Locate the cell with the specified text and output its (X, Y) center coordinate. 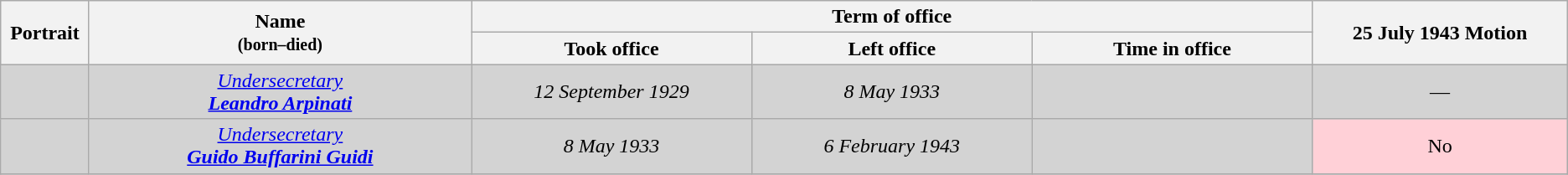
12 September 1929 (611, 92)
— (1440, 92)
Portrait (45, 33)
Term of office (892, 17)
Name(born–died) (280, 33)
Left office (891, 49)
Time in office (1173, 49)
UndersecretaryLeandro Arpinati (280, 92)
UndersecretaryGuido Buffarini Guidi (280, 146)
25 July 1943 Motion (1440, 33)
6 February 1943 (891, 146)
Took office (611, 49)
No (1440, 146)
